Output the (X, Y) coordinate of the center of the cell containing the given text.  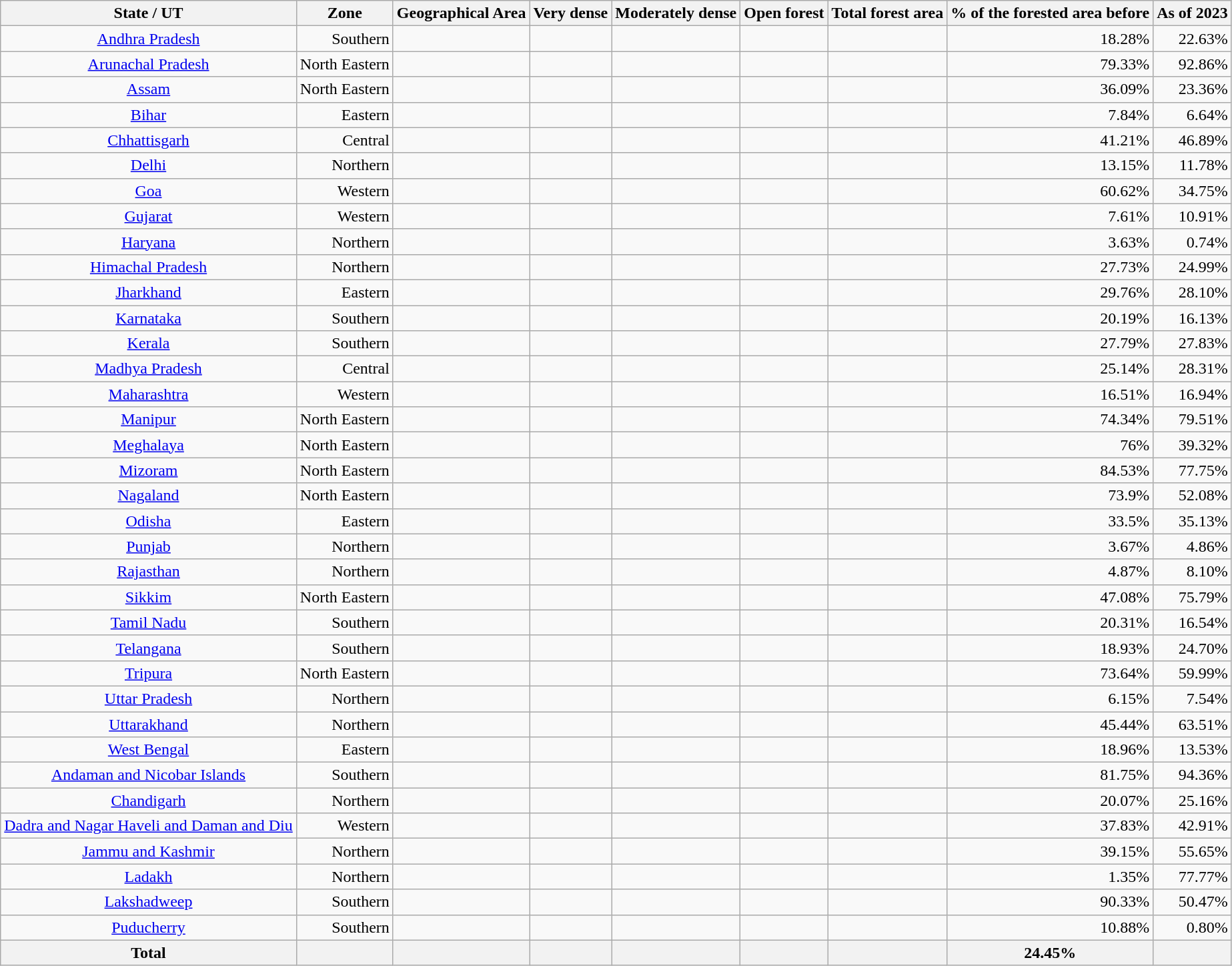
Goa (149, 191)
0.74% (1193, 241)
Karnataka (149, 318)
1.35% (1050, 877)
Bihar (149, 115)
7.54% (1193, 698)
Gujarat (149, 216)
Uttar Pradesh (149, 698)
92.86% (1193, 64)
81.75% (1050, 775)
Manipur (149, 420)
6.15% (1050, 698)
23.36% (1193, 89)
3.67% (1050, 546)
39.32% (1193, 445)
Sikkim (149, 597)
Maharashtra (149, 394)
79.51% (1193, 420)
22.63% (1193, 39)
33.5% (1050, 521)
10.88% (1050, 927)
16.51% (1050, 394)
% of the forested area before (1050, 13)
Zone (344, 13)
Haryana (149, 241)
20.19% (1050, 318)
Delhi (149, 165)
37.83% (1050, 826)
20.07% (1050, 801)
29.76% (1050, 292)
28.31% (1193, 369)
West Bengal (149, 750)
24.99% (1193, 267)
42.91% (1193, 826)
Uttarakhand (149, 724)
27.79% (1050, 344)
39.15% (1050, 851)
Jammu and Kashmir (149, 851)
11.78% (1193, 165)
Tamil Nadu (149, 622)
Andhra Pradesh (149, 39)
Odisha (149, 521)
59.99% (1193, 673)
55.65% (1193, 851)
Arunachal Pradesh (149, 64)
50.47% (1193, 902)
Kerala (149, 344)
34.75% (1193, 191)
52.08% (1193, 496)
76% (1050, 445)
Lakshadweep (149, 902)
16.94% (1193, 394)
4.86% (1193, 546)
16.13% (1193, 318)
27.83% (1193, 344)
13.53% (1193, 750)
Dadra and Nagar Haveli and Daman and Diu (149, 826)
24.45% (1050, 953)
45.44% (1050, 724)
Chhattisgarh (149, 140)
41.21% (1050, 140)
77.77% (1193, 877)
63.51% (1193, 724)
28.10% (1193, 292)
Mizoram (149, 470)
94.36% (1193, 775)
Total forest area (887, 13)
Geographical Area (462, 13)
Ladakh (149, 877)
24.70% (1193, 648)
18.28% (1050, 39)
36.09% (1050, 89)
4.87% (1050, 572)
90.33% (1050, 902)
46.89% (1193, 140)
75.79% (1193, 597)
Madhya Pradesh (149, 369)
Chandigarh (149, 801)
3.63% (1050, 241)
10.91% (1193, 216)
Telangana (149, 648)
Himachal Pradesh (149, 267)
77.75% (1193, 470)
7.84% (1050, 115)
18.93% (1050, 648)
27.73% (1050, 267)
25.14% (1050, 369)
7.61% (1050, 216)
35.13% (1193, 521)
State / UT (149, 13)
Moderately dense (676, 13)
Punjab (149, 546)
Rajasthan (149, 572)
84.53% (1050, 470)
73.64% (1050, 673)
As of 2023 (1193, 13)
74.34% (1050, 420)
25.16% (1193, 801)
6.64% (1193, 115)
Assam (149, 89)
16.54% (1193, 622)
0.80% (1193, 927)
Total (149, 953)
Very dense (571, 13)
Nagaland (149, 496)
79.33% (1050, 64)
Tripura (149, 673)
Jharkhand (149, 292)
47.08% (1050, 597)
Open forest (784, 13)
18.96% (1050, 750)
Puducherry (149, 927)
13.15% (1050, 165)
20.31% (1050, 622)
Meghalaya (149, 445)
60.62% (1050, 191)
Andaman and Nicobar Islands (149, 775)
73.9% (1050, 496)
8.10% (1193, 572)
